Search for the cell housing the specified text and yield its (X, Y) center coordinate. 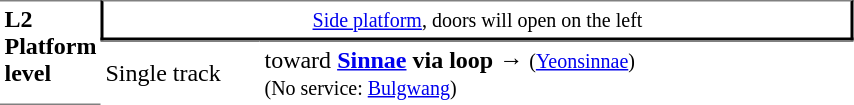
Side platform, doors will open on the left (478, 20)
toward Sinnae via loop → (Yeonsinnae)(No service: Bulgwang) (557, 72)
Single track (180, 72)
L2Platform level (50, 52)
